Locate the cell with the specified text and output its [x, y] center coordinate. 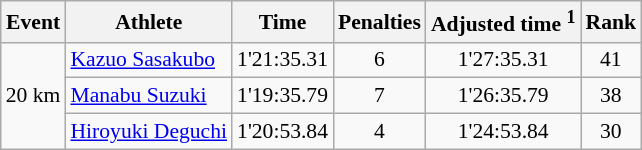
Kazuo Sasakubo [148, 60]
1'21:35.31 [282, 60]
1'20:53.84 [282, 132]
Adjusted time 1 [504, 22]
Rank [612, 22]
20 km [34, 96]
1'19:35.79 [282, 96]
1'24:53.84 [504, 132]
30 [612, 132]
38 [612, 96]
1'27:35.31 [504, 60]
7 [380, 96]
Penalties [380, 22]
Athlete [148, 22]
Manabu Suzuki [148, 96]
Time [282, 22]
Event [34, 22]
Hiroyuki Deguchi [148, 132]
6 [380, 60]
1'26:35.79 [504, 96]
41 [612, 60]
4 [380, 132]
